For the text-containing cell, return its midpoint in (x, y) coordinate format. 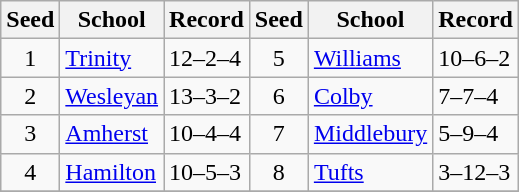
Trinity (112, 58)
10–4–4 (207, 134)
10–6–2 (476, 58)
Middlebury (370, 134)
3–12–3 (476, 172)
13–3–2 (207, 96)
7–7–4 (476, 96)
Hamilton (112, 172)
4 (30, 172)
12–2–4 (207, 58)
Colby (370, 96)
6 (278, 96)
Wesleyan (112, 96)
7 (278, 134)
5 (278, 58)
1 (30, 58)
10–5–3 (207, 172)
2 (30, 96)
5–9–4 (476, 134)
Tufts (370, 172)
8 (278, 172)
Williams (370, 58)
3 (30, 134)
Amherst (112, 134)
